Pinpoint the cell where the given text exists, returning its (X, Y) midpoint coordinate. 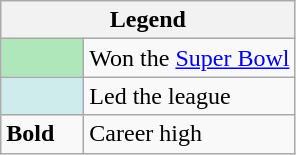
Led the league (190, 96)
Won the Super Bowl (190, 58)
Career high (190, 134)
Bold (42, 134)
Legend (148, 20)
